Detect which cell encompasses the target text, then output its (X, Y) center coordinate. 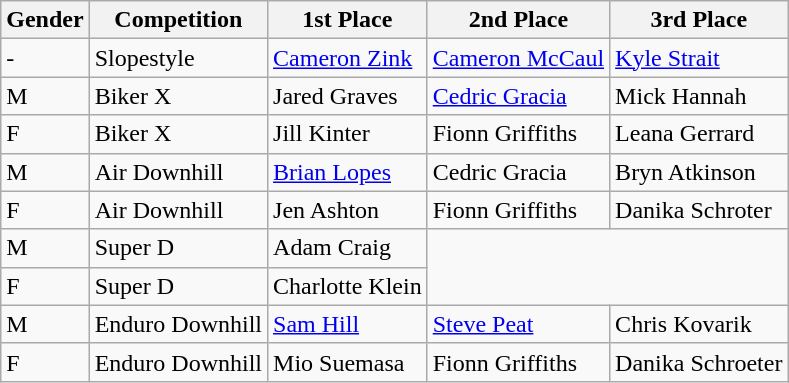
Charlotte Klein (348, 286)
Kyle Strait (699, 58)
Mick Hannah (699, 96)
Jared Graves (348, 96)
Cameron Zink (348, 58)
Danika Schroter (699, 210)
Sam Hill (348, 324)
Jen Ashton (348, 210)
Bryn Atkinson (699, 172)
Chris Kovarik (699, 324)
2nd Place (518, 20)
1st Place (348, 20)
- (45, 58)
Danika Schroeter (699, 362)
Mio Suemasa (348, 362)
Cameron McCaul (518, 58)
Leana Gerrard (699, 134)
Gender (45, 20)
Jill Kinter (348, 134)
Steve Peat (518, 324)
Adam Craig (348, 248)
3rd Place (699, 20)
Slopestyle (178, 58)
Competition (178, 20)
Brian Lopes (348, 172)
